Detect which cell encompasses the target text, then output its (X, Y) center coordinate. 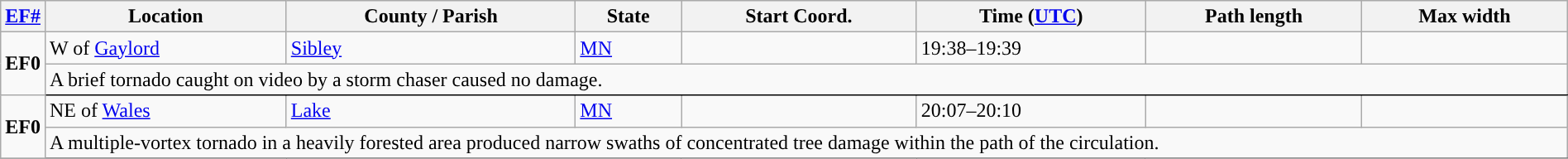
State (629, 17)
Location (165, 17)
W of Gaylord (165, 48)
Path length (1254, 17)
Start Coord. (799, 17)
NE of Wales (165, 111)
20:07–20:10 (1030, 111)
19:38–19:39 (1030, 48)
Lake (431, 111)
Max width (1465, 17)
County / Parish (431, 17)
A brief tornado caught on video by a storm chaser caused no damage. (806, 79)
Sibley (431, 48)
EF# (23, 17)
A multiple-vortex tornado in a heavily forested area produced narrow swaths of concentrated tree damage within the path of the circulation. (806, 142)
Time (UTC) (1030, 17)
